Pinpoint the cell where the given text exists, returning its (x, y) midpoint coordinate. 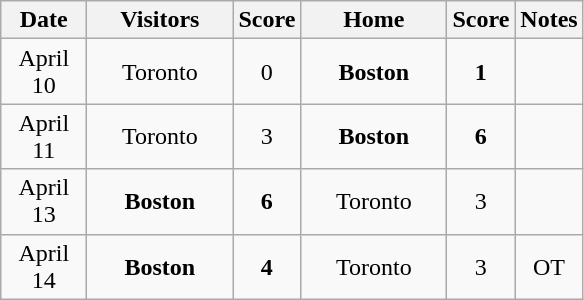
OT (549, 266)
4 (267, 266)
Date (44, 20)
April 10 (44, 72)
0 (267, 72)
April 14 (44, 266)
April 11 (44, 136)
April 13 (44, 202)
1 (481, 72)
Notes (549, 20)
Home (374, 20)
Visitors (160, 20)
